Find where the given text appears and provide that cell's center as [x, y] coordinate. 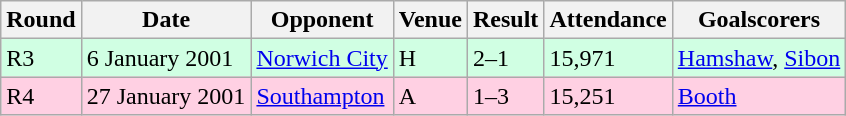
15,251 [608, 96]
27 January 2001 [166, 96]
R4 [41, 96]
Venue [430, 20]
1–3 [505, 96]
Attendance [608, 20]
2–1 [505, 58]
Round [41, 20]
H [430, 58]
Opponent [322, 20]
Result [505, 20]
A [430, 96]
Date [166, 20]
Southampton [322, 96]
Hamshaw, Sibon [759, 58]
R3 [41, 58]
15,971 [608, 58]
Booth [759, 96]
6 January 2001 [166, 58]
Goalscorers [759, 20]
Norwich City [322, 58]
